For the text-containing cell, return its midpoint in (X, Y) coordinate format. 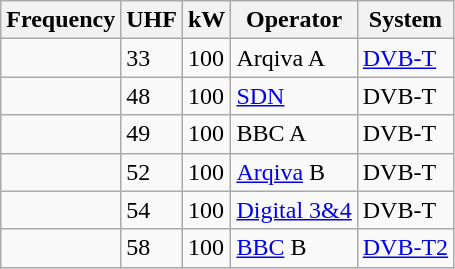
BBC B (294, 248)
33 (152, 58)
48 (152, 96)
54 (152, 210)
Frequency (61, 20)
BBC A (294, 134)
Arqiva A (294, 58)
System (405, 20)
52 (152, 172)
Arqiva B (294, 172)
58 (152, 248)
DVB-T2 (405, 248)
Digital 3&4 (294, 210)
kW (206, 20)
UHF (152, 20)
Operator (294, 20)
49 (152, 134)
SDN (294, 96)
